Scan for the cell matching the given text and deliver its [x, y] coordinate at center. 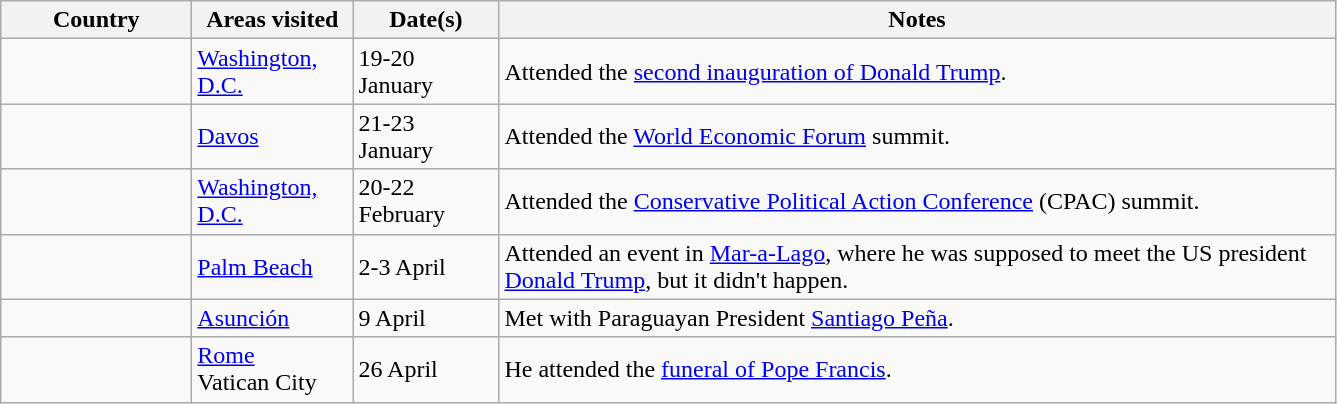
Attended an event in Mar-a-Lago, where he was supposed to meet the US president Donald Trump, but it didn't happen. [917, 266]
Palm Beach [272, 266]
Asunción [272, 318]
Date(s) [426, 20]
He attended the funeral of Pope Francis. [917, 370]
2-3 April [426, 266]
9 April [426, 318]
26 April [426, 370]
Notes [917, 20]
Davos [272, 136]
Country [96, 20]
Attended the Conservative Political Action Conference (CPAC) summit. [917, 202]
20-22 February [426, 202]
RomeVatican City [272, 370]
21-23 January [426, 136]
Attended the World Economic Forum summit. [917, 136]
Areas visited [272, 20]
19-20 January [426, 72]
Met with Paraguayan President Santiago Peña. [917, 318]
Attended the second inauguration of Donald Trump. [917, 72]
